Provide the (x, y) coordinate of the cell's center where the given text is located.  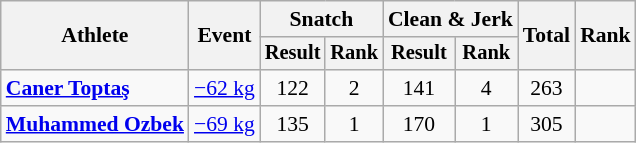
Event (224, 36)
Caner Toptaş (95, 88)
305 (546, 124)
Snatch (322, 19)
4 (486, 88)
141 (419, 88)
Muhammed Ozbek (95, 124)
170 (419, 124)
−69 kg (224, 124)
Total (546, 36)
Athlete (95, 36)
263 (546, 88)
135 (293, 124)
−62 kg (224, 88)
Clean & Jerk (450, 19)
2 (354, 88)
122 (293, 88)
